Find where the given text appears and provide that cell's center as [X, Y] coordinate. 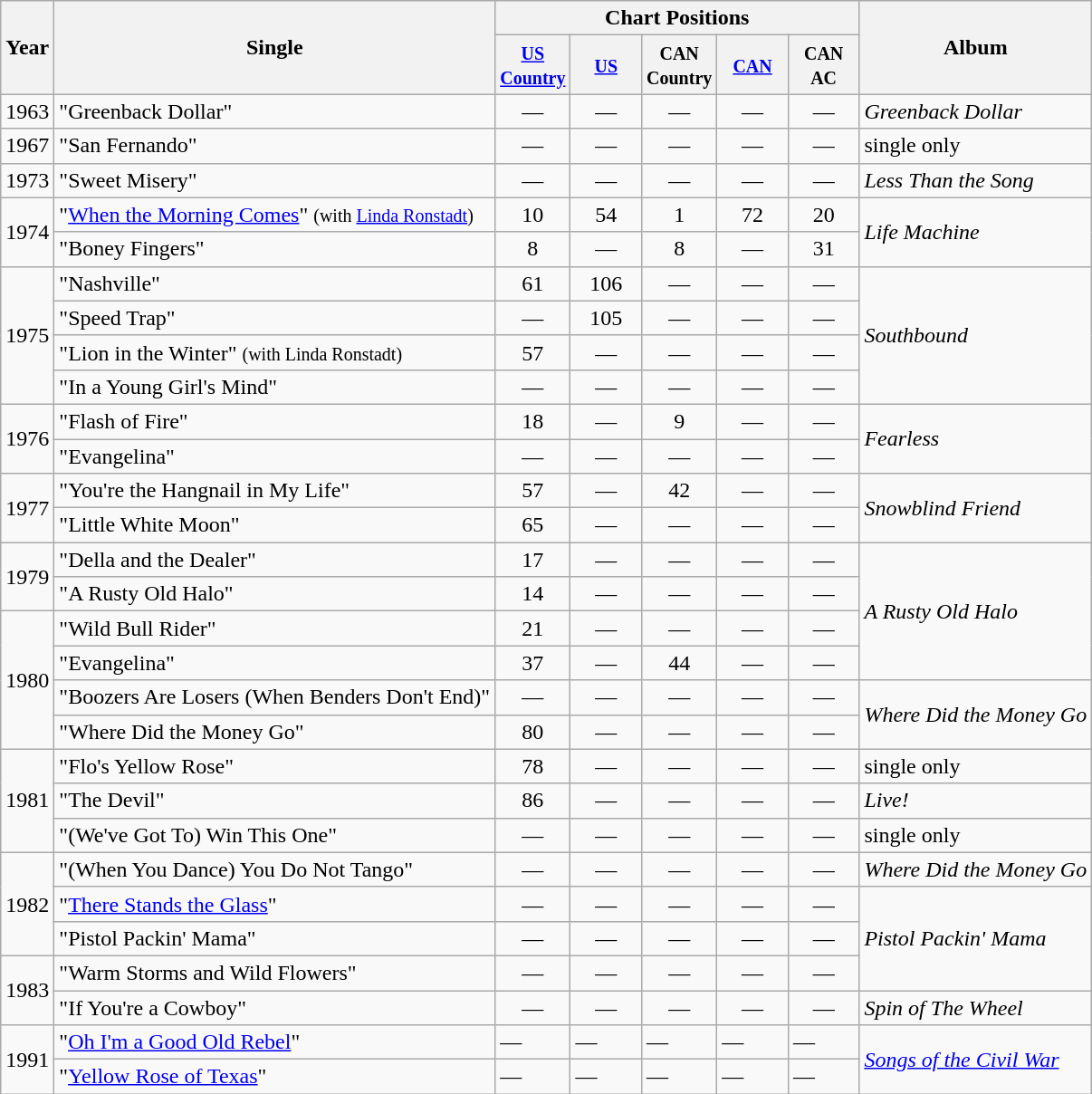
"Nashville" [275, 283]
20 [824, 215]
Songs of the Civil War [976, 1060]
"Speed Trap" [275, 318]
65 [532, 525]
44 [679, 663]
18 [532, 421]
1977 [27, 508]
86 [532, 801]
1974 [27, 232]
"Flash of Fire" [275, 421]
1973 [27, 180]
CAN AC [824, 65]
CAN [753, 65]
"Boney Fingers" [275, 249]
10 [532, 215]
"In a Young Girl's Mind" [275, 387]
1983 [27, 990]
"Della and the Dealer" [275, 560]
"Greenback Dollar" [275, 111]
14 [532, 594]
1980 [27, 680]
"The Devil" [275, 801]
37 [532, 663]
"Sweet Misery" [275, 180]
"Oh I'm a Good Old Rebel" [275, 1042]
"There Stands the Glass" [275, 904]
Snowblind Friend [976, 508]
1963 [27, 111]
105 [607, 318]
31 [824, 249]
106 [607, 283]
1975 [27, 335]
1991 [27, 1060]
A Rusty Old Halo [976, 611]
Life Machine [976, 232]
US [607, 65]
CAN Country [679, 65]
"Yellow Rose of Texas" [275, 1077]
"Little White Moon" [275, 525]
Greenback Dollar [976, 111]
"Lion in the Winter" (with Linda Ronstadt) [275, 352]
Fearless [976, 438]
Album [976, 47]
1976 [27, 438]
42 [679, 491]
US Country [532, 65]
"(When You Dance) You Do Not Tango" [275, 869]
"If You're a Cowboy" [275, 1008]
"Wild Bull Rider" [275, 629]
72 [753, 215]
1982 [27, 904]
9 [679, 421]
Pistol Packin' Mama [976, 938]
1981 [27, 801]
1967 [27, 146]
Live! [976, 801]
54 [607, 215]
"When the Morning Comes" (with Linda Ronstadt) [275, 215]
1 [679, 215]
"A Rusty Old Halo" [275, 594]
17 [532, 560]
Southbound [976, 335]
"Warm Storms and Wild Flowers" [275, 973]
78 [532, 766]
80 [532, 732]
Less Than the Song [976, 180]
21 [532, 629]
"Where Did the Money Go" [275, 732]
"(We've Got To) Win This One" [275, 835]
Spin of The Wheel [976, 1008]
61 [532, 283]
"Flo's Yellow Rose" [275, 766]
Year [27, 47]
"Pistol Packin' Mama" [275, 938]
"You're the Hangnail in My Life" [275, 491]
1979 [27, 577]
Single [275, 47]
Chart Positions [677, 18]
"Boozers Are Losers (When Benders Don't End)" [275, 697]
"San Fernando" [275, 146]
